Extract the [X, Y] coordinate from the center of the cell holding the provided text.  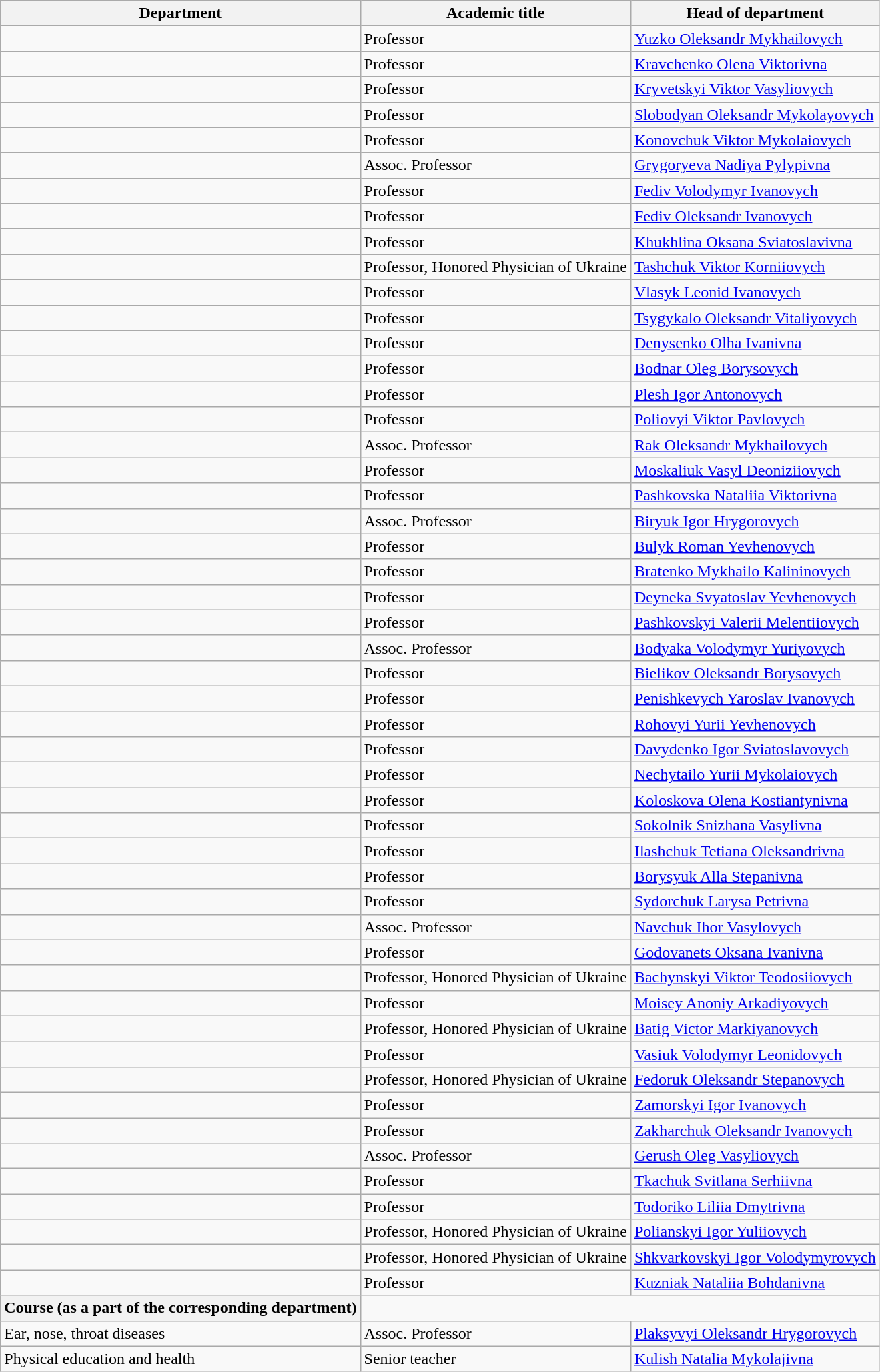
Bielikov Oleksandr Borysovych [755, 673]
Kuzniak Nataliia Bohdanivna [755, 1283]
Biryuk Igor Hrygorovych [755, 521]
Tashchuk Viktor Korniiovych [755, 267]
Head of department [755, 13]
Borysyuk Alla Stepanivna [755, 876]
Kulish Natalia Mykolajivna [755, 1359]
Fediv Oleksandr Ivanovych [755, 216]
Gerush Oleg Vasyliovych [755, 1156]
Physical education and health [180, 1359]
Pashkovska Nataliia Viktorivna [755, 496]
Davydenko Igor Sviatoslavovych [755, 750]
Pashkovskyi Valerii Melentiiovych [755, 622]
Godovanets Oksana Ivanivna [755, 952]
Zamorskyi Igor Ivanovych [755, 1105]
Slobodyan Oleksandr Mykolayovych [755, 115]
Denysenko Olha Ivanivna [755, 344]
Todoriko Liliia Dmytrivna [755, 1207]
Sydorchuk Larysa Petrivna [755, 902]
Kravchenko Olena Viktorivna [755, 64]
Moskaliuk Vasyl Deoniziiovych [755, 470]
Shkvarkovskyi Igor Volodymyrovych [755, 1257]
Academic title [495, 13]
Fedoruk Oleksandr Stepanovych [755, 1079]
Bodyaka Volodymyr Yuriyovych [755, 648]
Polianskyi Igor Yuliiovych [755, 1232]
Nechytailo Yurii Mykolaiovych [755, 775]
Fediv Volodymyr Ivanovych [755, 191]
Bodnar Oleg Borysovych [755, 369]
Bulyk Roman Yevhenovych [755, 546]
Senior teacher [495, 1359]
Plaksyvyi Oleksandr Hrygorovych [755, 1333]
Bratenko Mykhailo Kalininovych [755, 572]
Vlasyk Leonid Ivanovych [755, 292]
Ilashchuk Tetiana Oleksandrivna [755, 851]
Batig Victor Markiyanovych [755, 1028]
Sokolnik Snizhana Vasylivna [755, 826]
Ear, nose, throat diseases [180, 1333]
Plesh Igor Antonovych [755, 394]
Course (as a part of the corresponding department) [180, 1308]
Tsygykalo Oleksandr Vitaliyovych [755, 318]
Rohovyi Yurii Yevhenovych [755, 724]
Navchuk Ihor Vasylovych [755, 927]
Moisey Anoniy Arkadiyovych [755, 1003]
Yuzko Oleksandr Mykhailovych [755, 39]
Deyneka Svyatoslav Yevhenovych [755, 597]
Konovchuk Viktor Mykolaiovych [755, 140]
Koloskova Olena Kostiantynivna [755, 800]
Vasiuk Volodymyr Leonidovych [755, 1054]
Poliovyi Viktor Pavlovych [755, 420]
Penishkevych Yaroslav Ivanovych [755, 698]
Department [180, 13]
Rak Oleksandr Mykhailovych [755, 445]
Grygoryeva Nadiya Pylypivna [755, 165]
Tkachuk Svitlana Serhiivna [755, 1181]
Khukhlina Oksana Sviatoslavivna [755, 241]
Zakharchuk Oleksandr Ivanovych [755, 1131]
Bachynskyi Viktor Teodosiiovych [755, 978]
Kryvetskyi Viktor Vasyliovych [755, 89]
